Find where the given text appears and provide that cell's center as (x, y) coordinate. 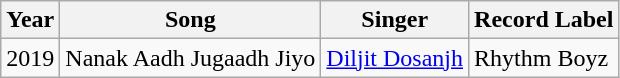
2019 (30, 58)
Song (190, 20)
Singer (395, 20)
Rhythm Boyz (544, 58)
Nanak Aadh Jugaadh Jiyo (190, 58)
Diljit Dosanjh (395, 58)
Record Label (544, 20)
Year (30, 20)
